Return the (x, y) coordinate for the center point of the cell that contains the specified text.  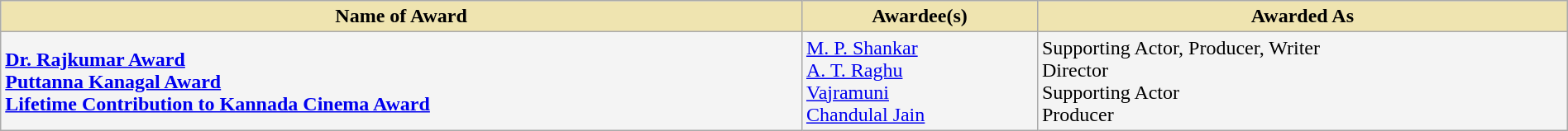
Awarded As (1302, 16)
Name of Award (402, 16)
Awardee(s) (920, 16)
Dr. Rajkumar AwardPuttanna Kanagal AwardLifetime Contribution to Kannada Cinema Award (402, 81)
M. P. ShankarA. T. RaghuVajramuniChandulal Jain (920, 81)
Supporting Actor, Producer, WriterDirectorSupporting ActorProducer (1302, 81)
